Return the (X, Y) coordinate for the center point of the cell that contains the specified text.  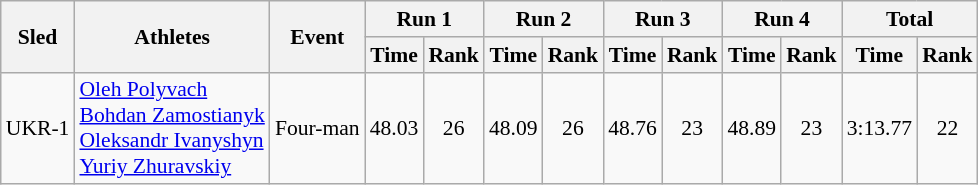
48.76 (632, 128)
Athletes (172, 36)
Oleh PolyvachBohdan ZamostianykOleksandr IvanyshynYuriy Zhuravskiy (172, 128)
Run 4 (782, 19)
UKR-1 (38, 128)
Run 1 (424, 19)
48.89 (752, 128)
Run 2 (544, 19)
Total (910, 19)
3:13.77 (880, 128)
Sled (38, 36)
48.03 (394, 128)
22 (948, 128)
Four-man (318, 128)
Run 3 (662, 19)
48.09 (514, 128)
Event (318, 36)
